Output the (X, Y) coordinate of the center of the cell containing the given text.  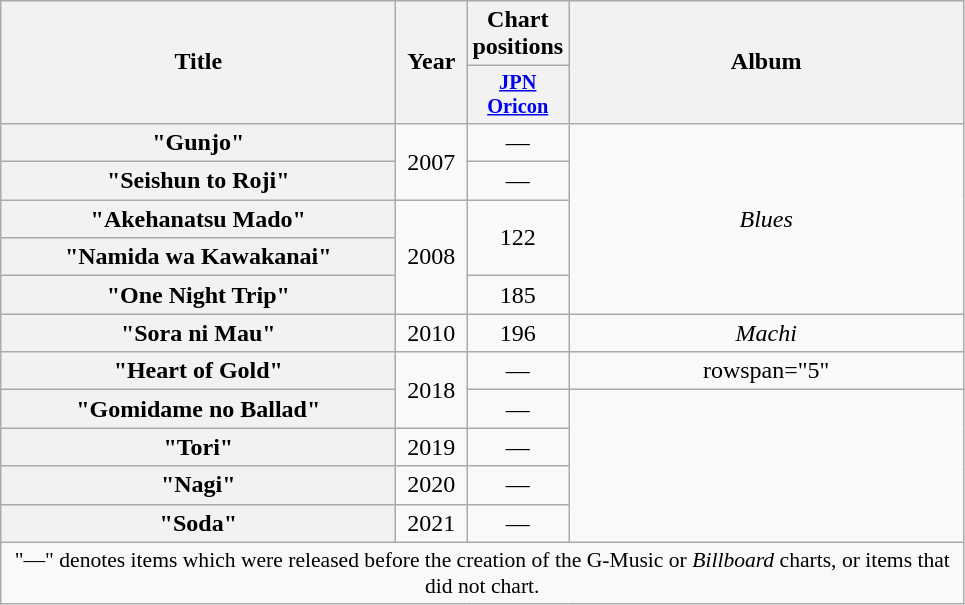
2007 (432, 161)
"Sora ni Mau" (198, 333)
Blues (766, 218)
"Heart of Gold" (198, 371)
"—" denotes items which were released before the creation of the G-Music or Billboard charts, or items that did not chart. (482, 572)
"Tori" (198, 447)
2010 (432, 333)
"Seishun to Roji" (198, 181)
Chart positions (518, 34)
"Soda" (198, 523)
JPNOricon (518, 95)
"Gomidame no Ballad" (198, 409)
Machi (766, 333)
"Gunjo" (198, 142)
122 (518, 238)
196 (518, 333)
2020 (432, 485)
rowspan="5" (766, 371)
185 (518, 295)
"Namida wa Kawakanai" (198, 257)
"Akehanatsu Mado" (198, 219)
2008 (432, 257)
"One Night Trip" (198, 295)
"Nagi" (198, 485)
2021 (432, 523)
Title (198, 62)
2019 (432, 447)
Year (432, 62)
Album (766, 62)
2018 (432, 390)
